Return the (X, Y) coordinate for the center point of the cell that contains the specified text.  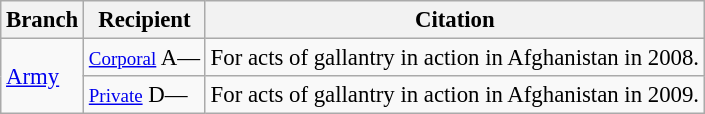
Corporal A— (145, 58)
Recipient (145, 20)
For acts of gallantry in action in Afghanistan in 2008. (454, 58)
Branch (42, 20)
Private D— (145, 95)
Citation (454, 20)
For acts of gallantry in action in Afghanistan in 2009. (454, 95)
Army (42, 76)
